Return [X, Y] of the center of cell containing provided text 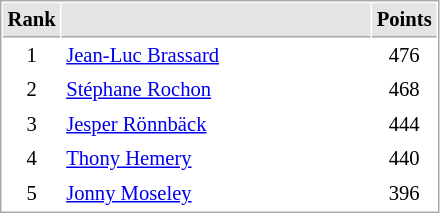
3 [32, 124]
Thony Hemery [216, 158]
Stéphane Rochon [216, 90]
4 [32, 158]
468 [404, 90]
2 [32, 90]
5 [32, 194]
Jesper Rönnbäck [216, 124]
396 [404, 194]
1 [32, 56]
440 [404, 158]
Jean-Luc Brassard [216, 56]
Rank [32, 20]
476 [404, 56]
Points [404, 20]
444 [404, 124]
Jonny Moseley [216, 194]
